Output the [X, Y] coordinate of the center of the cell containing the given text.  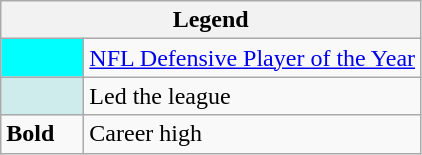
Led the league [252, 96]
Bold [42, 134]
NFL Defensive Player of the Year [252, 58]
Legend [211, 20]
Career high [252, 134]
